Return the [X, Y] coordinate for the center point of the cell that contains the specified text.  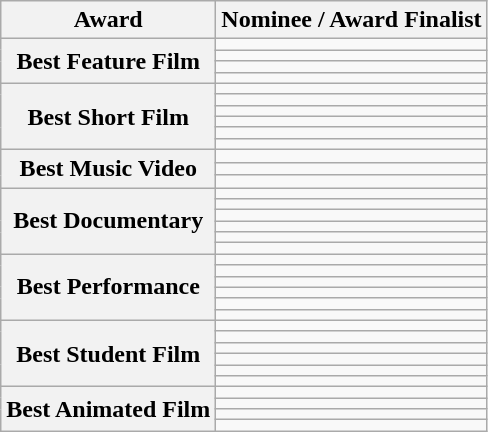
Award [108, 20]
Best Performance [108, 287]
Best Short Film [108, 116]
Nominee / Award Finalist [352, 20]
Best Music Video [108, 168]
Best Documentary [108, 221]
Best Feature Film [108, 61]
Best Student Film [108, 353]
Best Animated Film [108, 409]
